Determine the [x, y] coordinate at the center of the cell enclosing the given text.  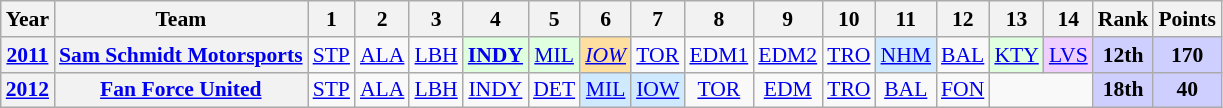
5 [554, 19]
EDM [788, 90]
10 [848, 19]
2011 [28, 55]
Rank [1124, 19]
DET [554, 90]
8 [718, 19]
Fan Force United [181, 90]
14 [1068, 19]
9 [788, 19]
Points [1187, 19]
11 [906, 19]
Team [181, 19]
Year [28, 19]
2012 [28, 90]
170 [1187, 55]
2 [382, 19]
40 [1187, 90]
EDM2 [788, 55]
NHM [906, 55]
1 [332, 19]
Sam Schmidt Motorsports [181, 55]
4 [496, 19]
EDM1 [718, 55]
12 [962, 19]
FON [962, 90]
13 [1016, 19]
3 [436, 19]
6 [606, 19]
12th [1124, 55]
18th [1124, 90]
7 [658, 19]
LVS [1068, 55]
KTY [1016, 55]
